Return the [x, y] coordinate for the center point of the cell that contains the specified text.  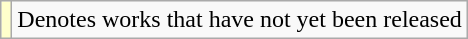
Denotes works that have not yet been released [240, 20]
